For the text-containing cell, return its midpoint in [x, y] coordinate format. 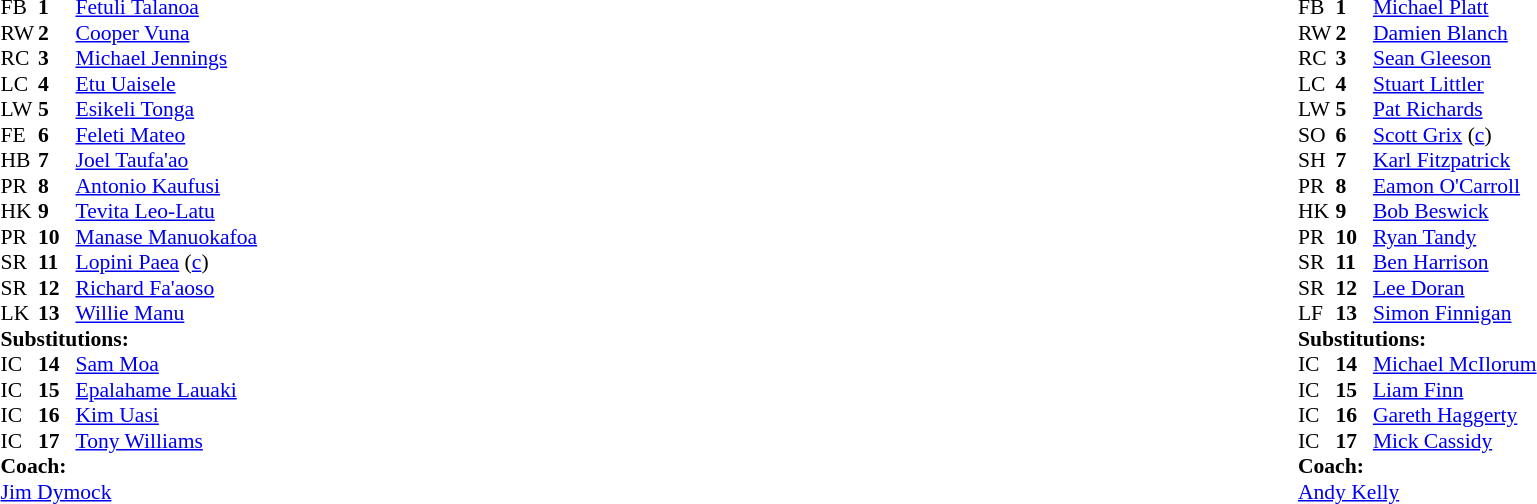
Etu Uaisele [167, 84]
Liam Finn [1455, 390]
Simon Finnigan [1455, 313]
Joel Taufa'ao [167, 161]
LK [19, 313]
Gareth Haggerty [1455, 415]
Lee Doran [1455, 288]
Kim Uasi [167, 415]
Richard Fa'aoso [167, 288]
Damien Blanch [1455, 33]
Eamon O'Carroll [1455, 186]
Feleti Mateo [167, 135]
Willie Manu [167, 313]
Michael Jennings [167, 59]
LF [1317, 313]
FE [19, 135]
Scott Grix (c) [1455, 135]
Epalahame Lauaki [167, 390]
SO [1317, 135]
Stuart Littler [1455, 84]
Bob Beswick [1455, 211]
Karl Fitzpatrick [1455, 161]
Tevita Leo-Latu [167, 211]
Pat Richards [1455, 109]
Antonio Kaufusi [167, 186]
Mick Cassidy [1455, 441]
HB [19, 161]
SH [1317, 161]
Esikeli Tonga [167, 109]
Lopini Paea (c) [167, 263]
Ryan Tandy [1455, 237]
Ben Harrison [1455, 263]
Sam Moa [167, 365]
Manase Manuokafoa [167, 237]
Cooper Vuna [167, 33]
Tony Williams [167, 441]
Sean Gleeson [1455, 59]
Michael McIlorum [1455, 365]
